For the text-containing cell, return its midpoint in [X, Y] coordinate format. 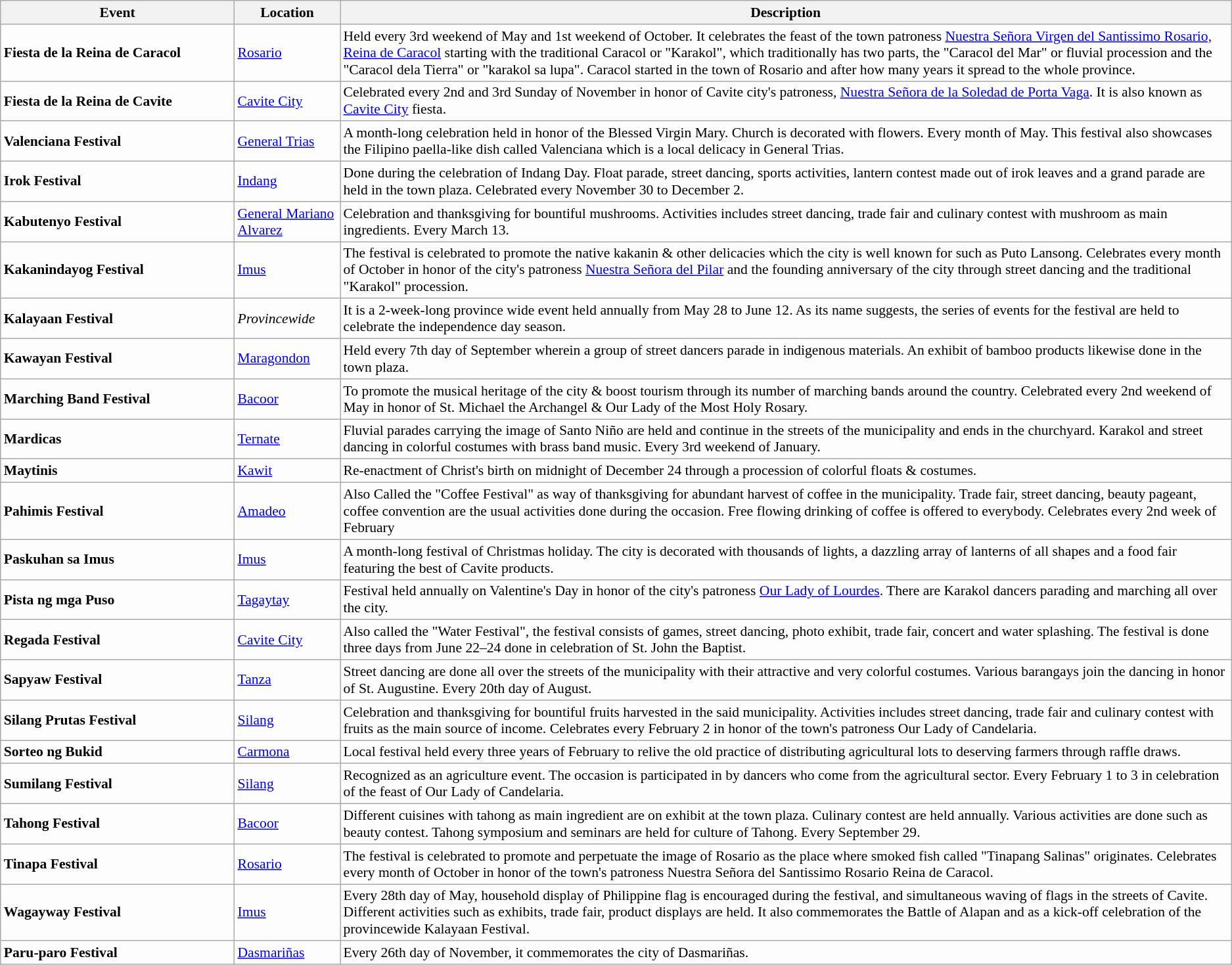
Tahong Festival [118, 824]
Silang Prutas Festival [118, 720]
Sumilang Festival [118, 784]
Regada Festival [118, 640]
General Trias [286, 142]
Location [286, 12]
Sapyaw Festival [118, 681]
Event [118, 12]
Maytinis [118, 471]
Carmona [286, 752]
Kawit [286, 471]
Paru-paro Festival [118, 953]
Description [786, 12]
Ternate [286, 439]
Tagaytay [286, 599]
Every 26th day of November, it commemorates the city of Dasmariñas. [786, 953]
Irok Festival [118, 181]
General Mariano Alvarez [286, 222]
Kakanindayog Festival [118, 271]
Indang [286, 181]
Kawayan Festival [118, 359]
Fiesta de la Reina de Caracol [118, 53]
Sorteo ng Bukid [118, 752]
Paskuhan sa Imus [118, 560]
Tinapa Festival [118, 864]
Provincewide [286, 319]
Amadeo [286, 511]
Maragondon [286, 359]
Dasmariñas [286, 953]
Tanza [286, 681]
Pista ng mga Puso [118, 599]
Mardicas [118, 439]
Fiesta de la Reina de Cavite [118, 101]
Re-enactment of Christ's birth on midnight of December 24 through a procession of colorful floats & costumes. [786, 471]
Wagayway Festival [118, 913]
Marching Band Festival [118, 399]
Pahimis Festival [118, 511]
Kalayaan Festival [118, 319]
Valenciana Festival [118, 142]
Kabutenyo Festival [118, 222]
